Provide the [x, y] coordinate of the cell's center where the given text is located.  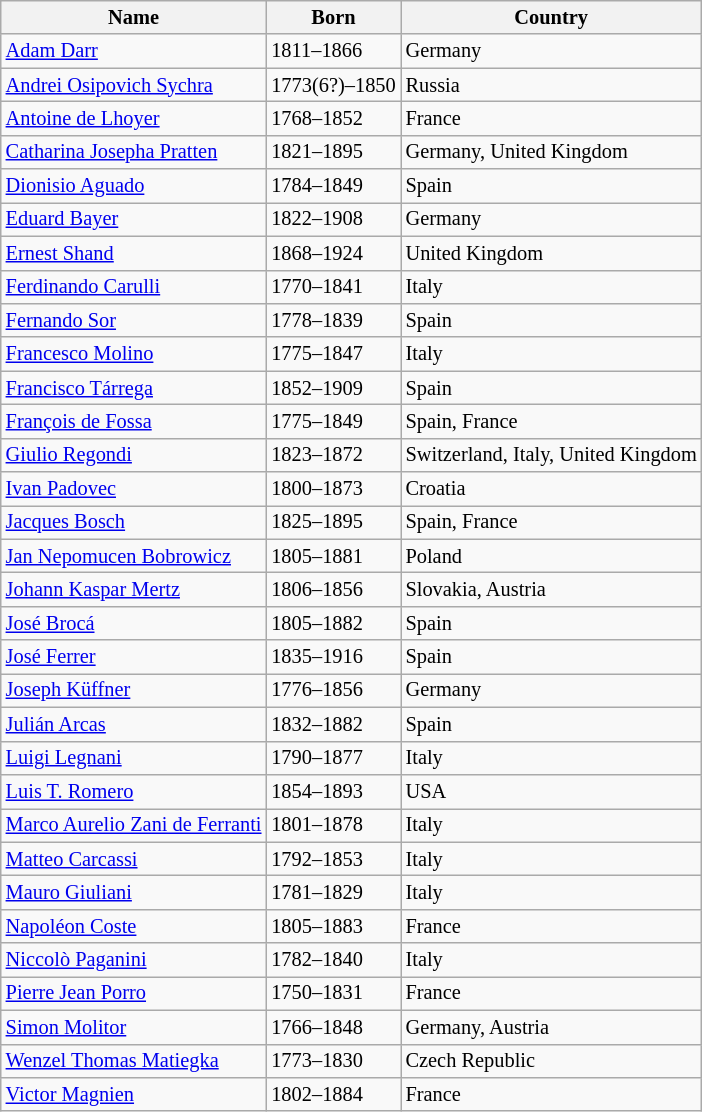
1778–1839 [333, 320]
Germany, Austria [552, 1027]
Luigi Legnani [134, 758]
United Kingdom [552, 253]
1868–1924 [333, 253]
Francisco Tárrega [134, 388]
1775–1847 [333, 354]
1835–1916 [333, 657]
1802–1884 [333, 1094]
Mauro Giuliani [134, 892]
Niccolò Paganini [134, 960]
1801–1878 [333, 825]
Slovakia, Austria [552, 589]
Joseph Küffner [134, 690]
José Ferrer [134, 657]
Francesco Molino [134, 354]
Poland [552, 556]
1768–1852 [333, 118]
1773(6?)–1850 [333, 85]
1805–1881 [333, 556]
Adam Darr [134, 51]
Pierre Jean Porro [134, 993]
Jan Nepomucen Bobrowicz [134, 556]
1805–1882 [333, 623]
1781–1829 [333, 892]
Born [333, 17]
Marco Aurelio Zani de Ferranti [134, 825]
Country [552, 17]
1782–1840 [333, 960]
1825–1895 [333, 522]
Fernando Sor [134, 320]
Jacques Bosch [134, 522]
Matteo Carcassi [134, 859]
Ivan Padovec [134, 489]
1776–1856 [333, 690]
1832–1882 [333, 724]
1854–1893 [333, 791]
1790–1877 [333, 758]
1792–1853 [333, 859]
Giulio Regondi [134, 455]
USA [552, 791]
José Brocá [134, 623]
1821–1895 [333, 152]
Ernest Shand [134, 253]
1800–1873 [333, 489]
1852–1909 [333, 388]
Simon Molitor [134, 1027]
Napoléon Coste [134, 926]
1773–1830 [333, 1061]
Wenzel Thomas Matiegka [134, 1061]
Switzerland, Italy, United Kingdom [552, 455]
Andrei Osipovich Sychra [134, 85]
1811–1866 [333, 51]
1770–1841 [333, 287]
Victor Magnien [134, 1094]
Germany, United Kingdom [552, 152]
Czech Republic [552, 1061]
Russia [552, 85]
1805–1883 [333, 926]
François de Fossa [134, 421]
Name [134, 17]
1775–1849 [333, 421]
1822–1908 [333, 219]
1766–1848 [333, 1027]
Antoine de Lhoyer [134, 118]
1784–1849 [333, 186]
Ferdinando Carulli [134, 287]
1823–1872 [333, 455]
Luis T. Romero [134, 791]
Dionisio Aguado [134, 186]
1806–1856 [333, 589]
Eduard Bayer [134, 219]
Catharina Josepha Pratten [134, 152]
1750–1831 [333, 993]
Johann Kaspar Mertz [134, 589]
Croatia [552, 489]
Julián Arcas [134, 724]
